Identify which cell holds the provided text, then report its [x, y] central coordinate. 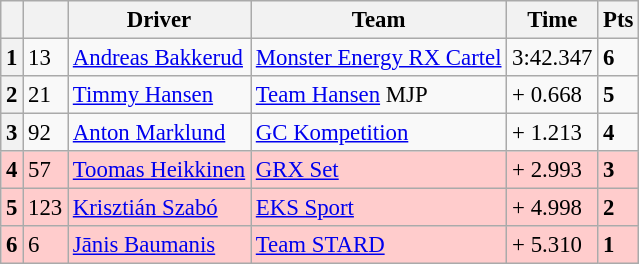
Timmy Hansen [160, 95]
Monster Energy RX Cartel [378, 58]
EKS Sport [378, 208]
+ 1.213 [552, 133]
Jānis Baumanis [160, 245]
Anton Marklund [160, 133]
92 [46, 133]
57 [46, 170]
GRX Set [378, 170]
+ 4.998 [552, 208]
Pts [618, 20]
123 [46, 208]
+ 2.993 [552, 170]
Toomas Heikkinen [160, 170]
21 [46, 95]
3:42.347 [552, 58]
Team [378, 20]
Andreas Bakkerud [160, 58]
Team STARD [378, 245]
+ 0.668 [552, 95]
Driver [160, 20]
Krisztián Szabó [160, 208]
Team Hansen MJP [378, 95]
GC Kompetition [378, 133]
Time [552, 20]
+ 5.310 [552, 245]
13 [46, 58]
